Detect which cell encompasses the target text, then output its [x, y] center coordinate. 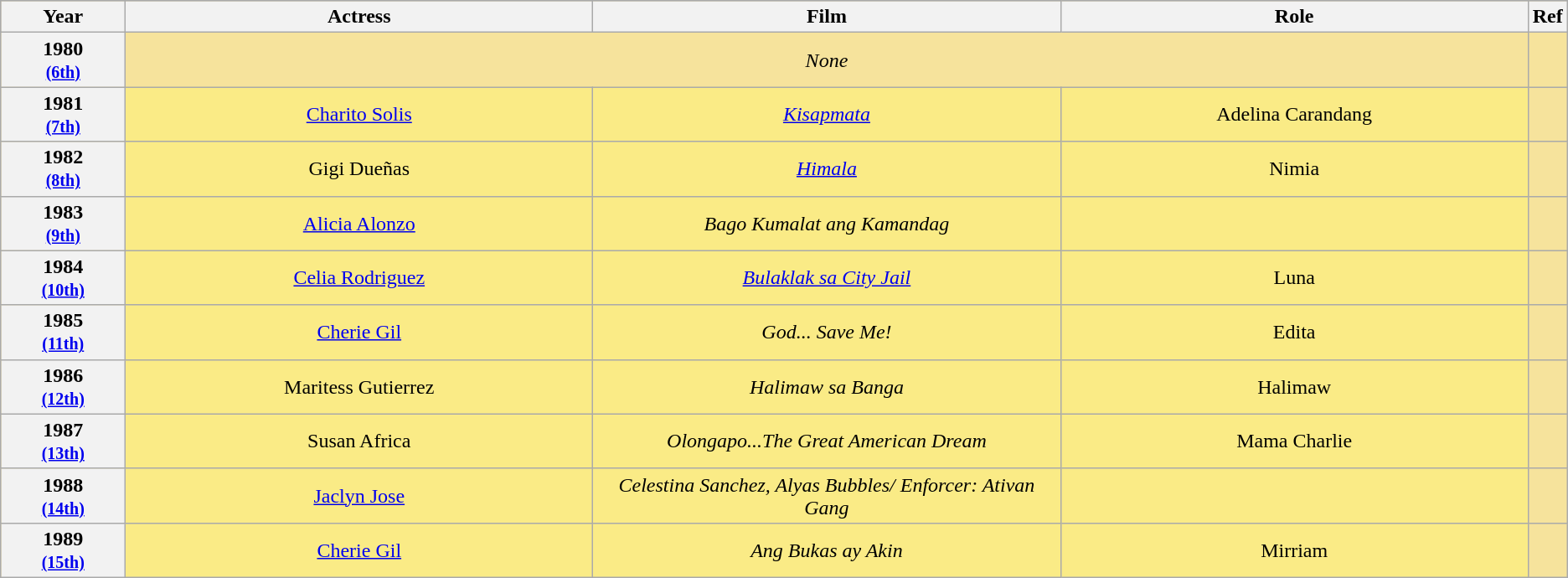
Bulaklak sa City Jail [827, 278]
Ang Bukas ay Akin [827, 550]
1986 (12th) [64, 387]
1987 (13th) [64, 441]
1981 (7th) [64, 114]
Mirriam [1294, 550]
Alicia Alonzo [359, 223]
Actress [359, 17]
God... Save Me! [827, 332]
1989 (15th) [64, 550]
Edita [1294, 332]
Luna [1294, 278]
Role [1294, 17]
Adelina Carandang [1294, 114]
1982 (8th) [64, 169]
1984 (10th) [64, 278]
None [827, 60]
Susan Africa [359, 441]
1980 (6th) [64, 60]
Halimaw sa Banga [827, 387]
1985 (11th) [64, 332]
Kisapmata [827, 114]
Nimia [1294, 169]
Bago Kumalat ang Kamandag [827, 223]
Maritess Gutierrez [359, 387]
Charito Solis [359, 114]
Olongapo...The Great American Dream [827, 441]
Ref [1548, 17]
Mama Charlie [1294, 441]
1983 (9th) [64, 223]
Himala [827, 169]
Halimaw [1294, 387]
Jaclyn Jose [359, 496]
1988 (14th) [64, 496]
Celia Rodriguez [359, 278]
Film [827, 17]
Celestina Sanchez, Alyas Bubbles/ Enforcer: Ativan Gang [827, 496]
Gigi Dueñas [359, 169]
Year [64, 17]
